Provide the [X, Y] coordinate of the cell's center where the given text is located.  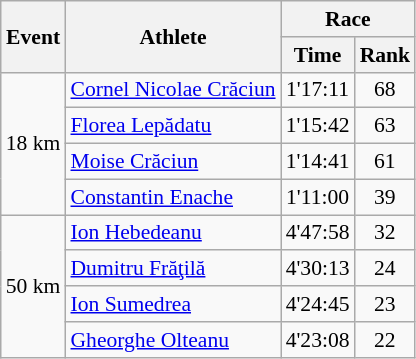
50 km [34, 286]
4'47:58 [318, 233]
68 [386, 90]
18 km [34, 143]
22 [386, 340]
1'14:41 [318, 162]
1'15:42 [318, 126]
1'11:00 [318, 197]
Cornel Nicolae Crăciun [172, 90]
4'23:08 [318, 340]
Ion Hebedeanu [172, 233]
Race [348, 19]
Florea Lepădatu [172, 126]
Moise Crăciun [172, 162]
Dumitru Frăţilă [172, 269]
1'17:11 [318, 90]
4'30:13 [318, 269]
Gheorghe Olteanu [172, 340]
32 [386, 233]
Constantin Enache [172, 197]
4'24:45 [318, 304]
61 [386, 162]
23 [386, 304]
Athlete [172, 36]
Event [34, 36]
Ion Sumedrea [172, 304]
Time [318, 55]
63 [386, 126]
24 [386, 269]
39 [386, 197]
Rank [386, 55]
